Capture the cell that displays the provided text and extract its (x, y) central coordinate. 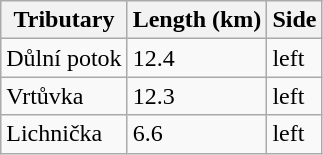
Důlní potok (64, 58)
Lichnička (64, 134)
Side (294, 20)
Length (km) (197, 20)
12.4 (197, 58)
12.3 (197, 96)
Tributary (64, 20)
6.6 (197, 134)
Vrtůvka (64, 96)
